From the cell containing the given text, extract its center point as [X, Y] coordinate. 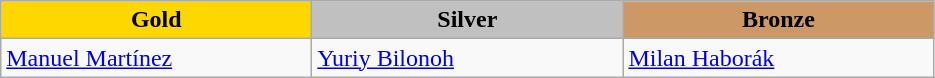
Milan Haborák [778, 58]
Manuel Martínez [156, 58]
Silver [468, 20]
Bronze [778, 20]
Yuriy Bilonoh [468, 58]
Gold [156, 20]
